Find where the given text appears and provide that cell's center as (X, Y) coordinate. 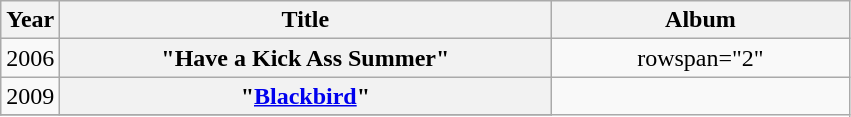
"Blackbird" (306, 96)
Title (306, 20)
2009 (30, 96)
rowspan="2" (700, 58)
Year (30, 20)
2006 (30, 58)
Album (700, 20)
"Have a Kick Ass Summer" (306, 58)
